Identify which cell holds the provided text, then report its [x, y] central coordinate. 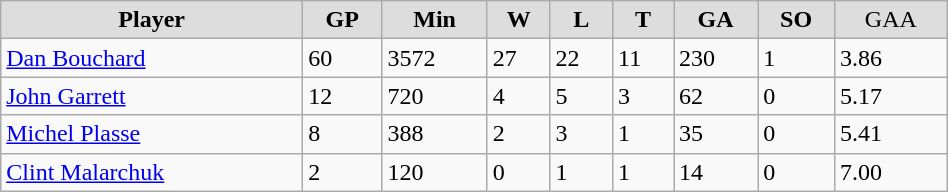
John Garrett [152, 96]
5.41 [892, 134]
8 [342, 134]
14 [716, 172]
GA [716, 20]
Dan Bouchard [152, 58]
3572 [434, 58]
230 [716, 58]
W [518, 20]
388 [434, 134]
SO [796, 20]
35 [716, 134]
GP [342, 20]
7.00 [892, 172]
Michel Plasse [152, 134]
Clint Malarchuk [152, 172]
27 [518, 58]
4 [518, 96]
3.86 [892, 58]
Min [434, 20]
GAA [892, 20]
T [644, 20]
11 [644, 58]
12 [342, 96]
5.17 [892, 96]
Player [152, 20]
720 [434, 96]
60 [342, 58]
L [582, 20]
120 [434, 172]
5 [582, 96]
62 [716, 96]
22 [582, 58]
